Provide the [x, y] coordinate of the cell's center where the given text is located.  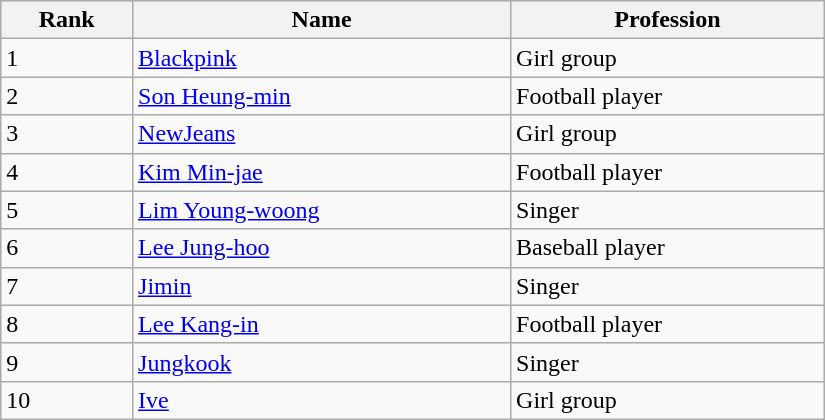
8 [67, 324]
Baseball player [668, 248]
NewJeans [322, 134]
6 [67, 248]
Lee Jung-hoo [322, 248]
Son Heung-min [322, 96]
Rank [67, 20]
4 [67, 172]
Lim Young-woong [322, 210]
Lee Kang-in [322, 324]
9 [67, 362]
2 [67, 96]
Name [322, 20]
7 [67, 286]
10 [67, 400]
Ive [322, 400]
Kim Min-jae [322, 172]
Jimin [322, 286]
Profession [668, 20]
5 [67, 210]
3 [67, 134]
Blackpink [322, 58]
Jungkook [322, 362]
1 [67, 58]
